Find where the given text appears and provide that cell's center as (X, Y) coordinate. 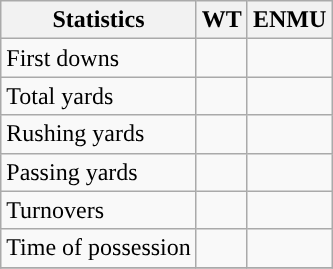
Rushing yards (99, 134)
Statistics (99, 20)
Passing yards (99, 172)
Time of possession (99, 248)
ENMU (289, 20)
Total yards (99, 96)
WT (222, 20)
Turnovers (99, 210)
First downs (99, 58)
